Identify which cell holds the provided text, then report its [x, y] central coordinate. 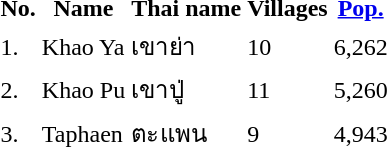
เขาปู่ [186, 90]
Khao Ya [83, 46]
11 [288, 90]
เขาย่า [186, 46]
Khao Pu [83, 90]
10 [288, 46]
